Pinpoint the cell where the given text exists, returning its (x, y) midpoint coordinate. 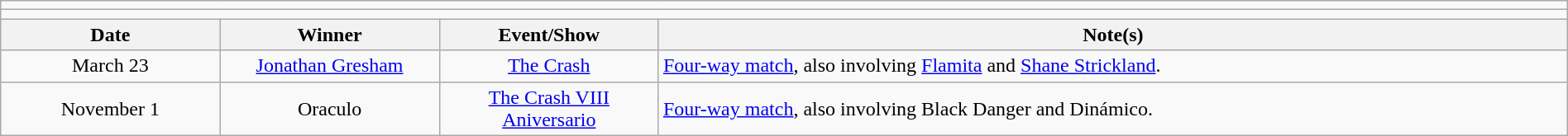
November 1 (111, 109)
Four-way match, also involving Flamita and Shane Strickland. (1113, 66)
Note(s) (1113, 35)
March 23 (111, 66)
Jonathan Gresham (329, 66)
Oraculo (329, 109)
The Crash (549, 66)
The Crash VIII Aniversario (549, 109)
Winner (329, 35)
Event/Show (549, 35)
Four-way match, also involving Black Danger and Dinámico. (1113, 109)
Date (111, 35)
